Return the (x, y) coordinate for the center point of the cell that contains the specified text.  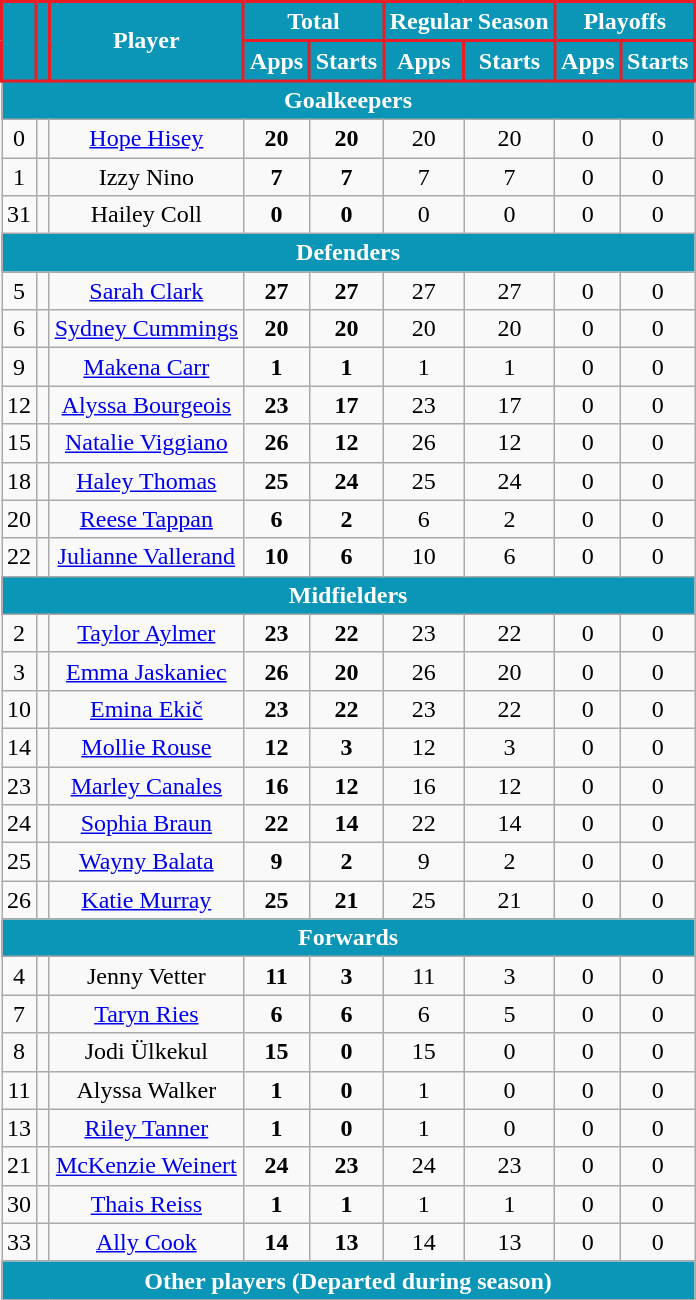
Sarah Clark (146, 291)
Katie Murray (146, 900)
Hope Hisey (146, 138)
Emma Jaskaniec (146, 671)
Ally Cook (146, 1242)
Riley Tanner (146, 1128)
Player (146, 42)
Sophia Braun (146, 824)
30 (20, 1204)
Sydney Cummings (146, 329)
Hailey Coll (146, 215)
Wayny Balata (146, 862)
Emina Ekič (146, 709)
Defenders (348, 253)
Thais Reiss (146, 1204)
Regular Season (468, 22)
Reese Tappan (146, 519)
Izzy Nino (146, 177)
Alyssa Walker (146, 1090)
8 (20, 1052)
Forwards (348, 938)
31 (20, 215)
Mollie Rouse (146, 747)
Playoffs (625, 22)
Haley Thomas (146, 481)
Taylor Aylmer (146, 633)
Julianne Vallerand (146, 557)
4 (20, 976)
Goalkeepers (348, 100)
Natalie Viggiano (146, 443)
18 (20, 481)
Marley Canales (146, 785)
Makena Carr (146, 367)
McKenzie Weinert (146, 1166)
Midfielders (348, 595)
Jenny Vetter (146, 976)
Total (314, 22)
Jodi Ülkekul (146, 1052)
Alyssa Bourgeois (146, 405)
33 (20, 1242)
Taryn Ries (146, 1014)
Other players (Departed during season) (348, 1280)
